Provide the [X, Y] coordinate of the cell's center where the given text is located.  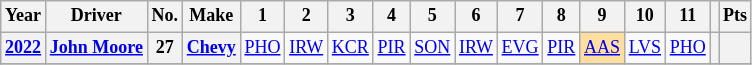
11 [688, 16]
3 [350, 16]
9 [602, 16]
6 [476, 16]
Chevy [211, 48]
27 [164, 48]
AAS [602, 48]
8 [562, 16]
Make [211, 16]
4 [392, 16]
2 [306, 16]
5 [432, 16]
Year [24, 16]
1 [262, 16]
10 [644, 16]
John Moore [96, 48]
Pts [736, 16]
No. [164, 16]
2022 [24, 48]
SON [432, 48]
EVG [520, 48]
7 [520, 16]
KCR [350, 48]
Driver [96, 16]
LVS [644, 48]
